Locate the cell with the specified text and output its (X, Y) center coordinate. 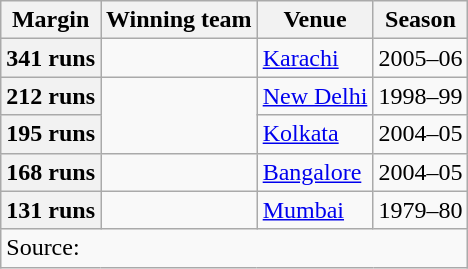
1998–99 (420, 96)
Season (420, 20)
2005–06 (420, 58)
Mumbai (315, 210)
Venue (315, 20)
Winning team (178, 20)
Kolkata (315, 134)
131 runs (51, 210)
168 runs (51, 172)
Bangalore (315, 172)
195 runs (51, 134)
New Delhi (315, 96)
341 runs (51, 58)
Source: (234, 248)
212 runs (51, 96)
Karachi (315, 58)
Margin (51, 20)
1979–80 (420, 210)
